From the cell containing the given text, extract its center point as (x, y) coordinate. 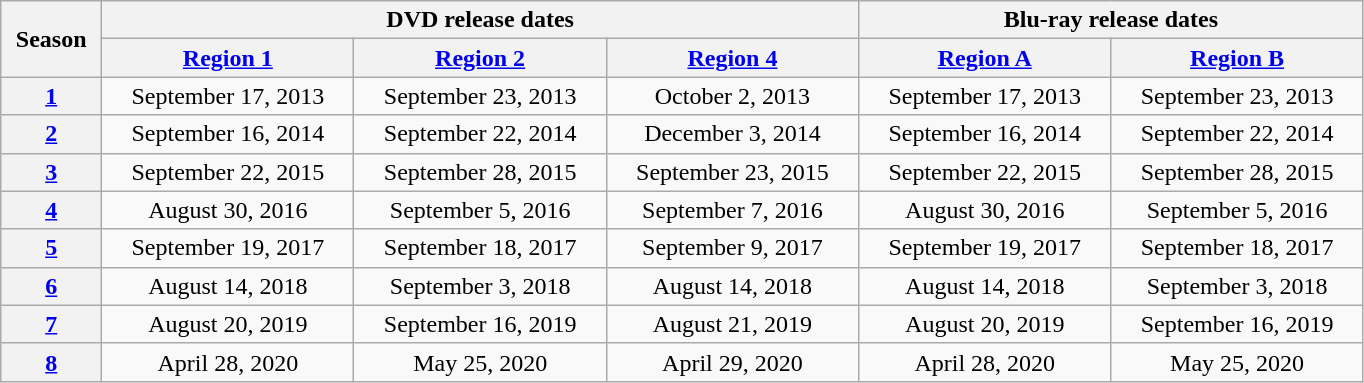
Region 4 (732, 58)
Region B (1237, 58)
3 (52, 172)
6 (52, 286)
8 (52, 362)
7 (52, 324)
August 21, 2019 (732, 324)
Blu-ray release dates (1112, 20)
Region A (985, 58)
December 3, 2014 (732, 134)
Season (52, 39)
October 2, 2013 (732, 96)
September 7, 2016 (732, 210)
4 (52, 210)
Region 2 (480, 58)
1 (52, 96)
September 23, 2015 (732, 172)
September 9, 2017 (732, 248)
2 (52, 134)
April 29, 2020 (732, 362)
Region 1 (228, 58)
DVD release dates (480, 20)
5 (52, 248)
